Identify which cell holds the provided text, then report its [X, Y] central coordinate. 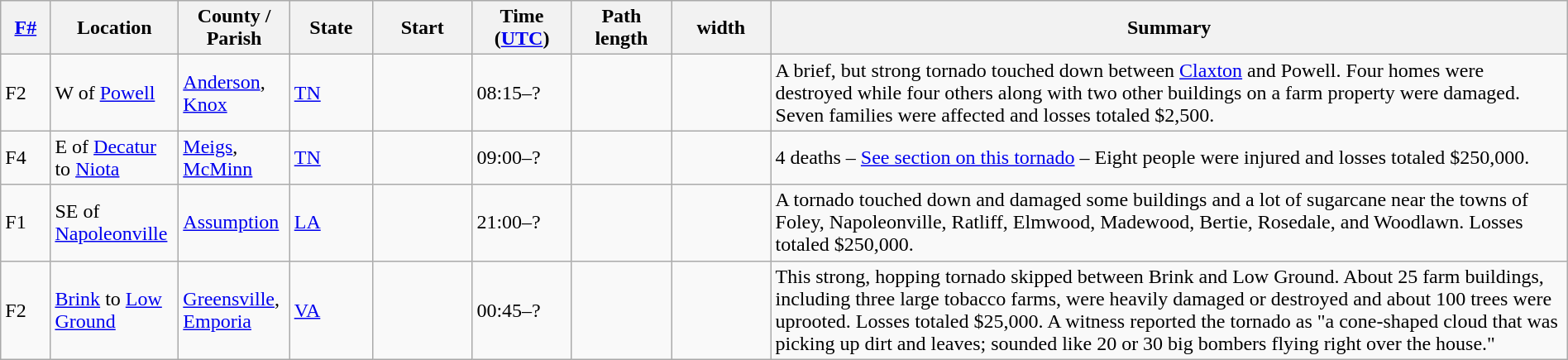
4 deaths – See section on this tornado – Eight people were injured and losses totaled $250,000. [1169, 157]
width [721, 28]
F4 [26, 157]
Anderson, Knox [234, 93]
LA [331, 223]
W of Powell [114, 93]
Location [114, 28]
00:45–? [522, 310]
09:00–? [522, 157]
21:00–? [522, 223]
VA [331, 310]
E of Decatur to Niota [114, 157]
Time (UTC) [522, 28]
SE of Napoleonville [114, 223]
Brink to Low Ground [114, 310]
F# [26, 28]
Meigs, McMinn [234, 157]
Path length [621, 28]
Start [423, 28]
Summary [1169, 28]
Assumption [234, 223]
Greensville, Emporia [234, 310]
State [331, 28]
F1 [26, 223]
County / Parish [234, 28]
08:15–? [522, 93]
